From the cell containing the given text, extract its center point as (X, Y) coordinate. 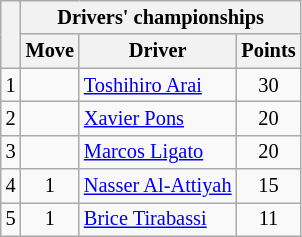
2 (11, 118)
Drivers' championships (161, 17)
Xavier Pons (158, 118)
15 (268, 186)
11 (268, 219)
Brice Tirabassi (158, 219)
Driver (158, 51)
3 (11, 152)
5 (11, 219)
Marcos Ligato (158, 152)
Nasser Al-Attiyah (158, 186)
30 (268, 85)
4 (11, 186)
Points (268, 51)
Move (50, 51)
Toshihiro Arai (158, 85)
